Return the (x, y) coordinate for the center point of the cell that contains the specified text.  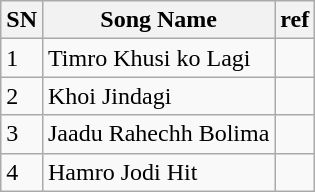
Jaadu Rahechh Bolima (158, 134)
Song Name (158, 20)
Hamro Jodi Hit (158, 172)
Khoi Jindagi (158, 96)
Timro Khusi ko Lagi (158, 58)
SN (22, 20)
2 (22, 96)
1 (22, 58)
ref (295, 20)
4 (22, 172)
3 (22, 134)
